Determine the [x, y] coordinate at the center of the cell enclosing the given text.  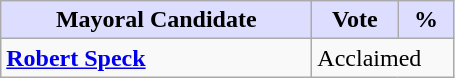
Acclaimed [383, 58]
Vote [355, 20]
Robert Speck [156, 58]
% [426, 20]
Mayoral Candidate [156, 20]
